Return [X, Y] of the center of cell containing provided text 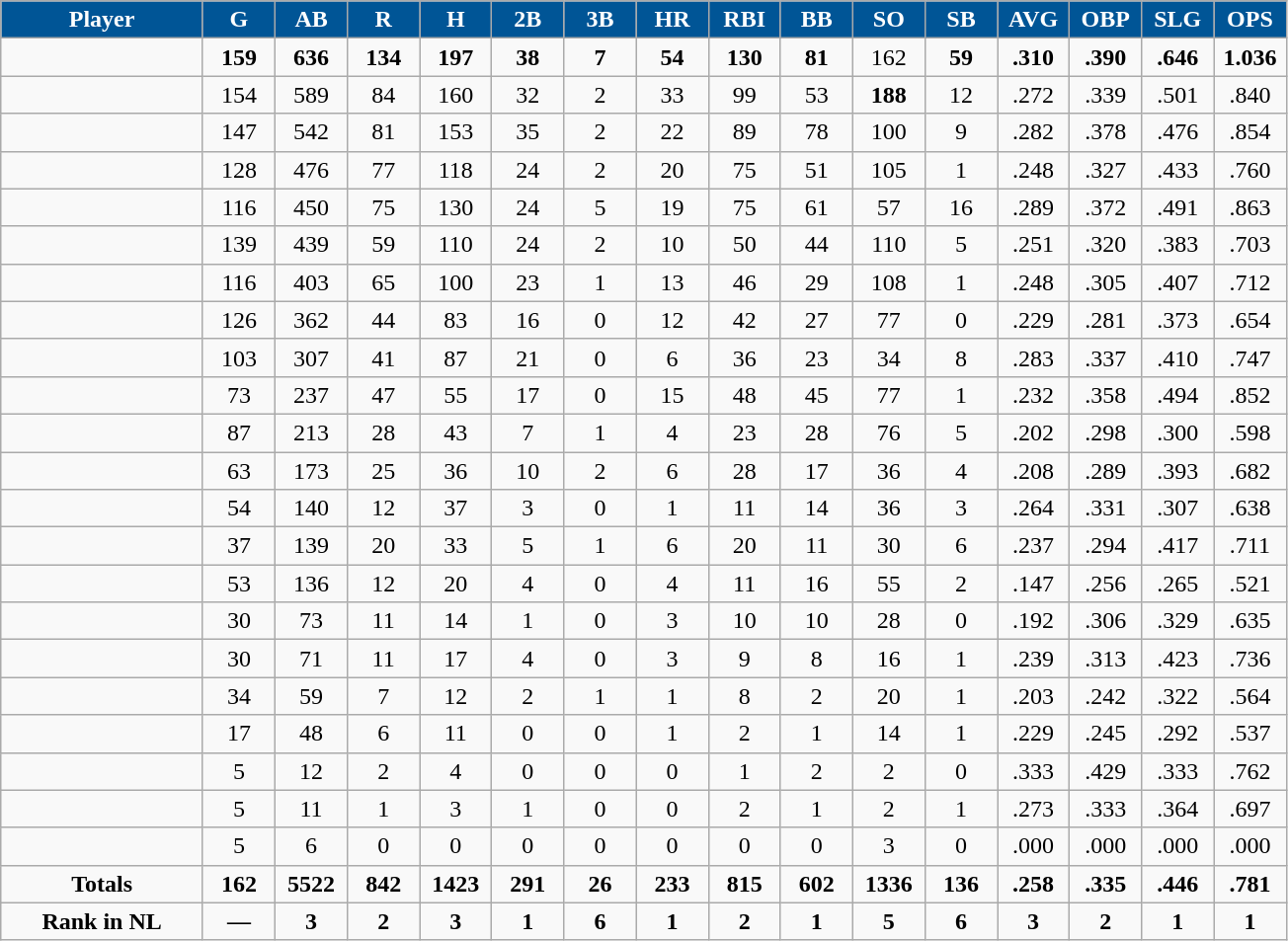
RBI [745, 20]
.712 [1250, 282]
42 [745, 320]
.310 [1033, 57]
AVG [1033, 20]
.320 [1106, 245]
.390 [1106, 57]
.476 [1177, 132]
SLG [1177, 20]
50 [745, 245]
.322 [1177, 696]
.646 [1177, 57]
.429 [1106, 771]
— [239, 921]
188 [889, 95]
.251 [1033, 245]
.208 [1033, 471]
.854 [1250, 132]
.638 [1250, 509]
.147 [1033, 584]
233 [672, 884]
307 [312, 357]
1336 [889, 884]
29 [816, 282]
291 [527, 884]
.682 [1250, 471]
362 [312, 320]
.654 [1250, 320]
71 [312, 659]
.239 [1033, 659]
.446 [1177, 884]
32 [527, 95]
OPS [1250, 20]
.358 [1106, 395]
.736 [1250, 659]
197 [456, 57]
.192 [1033, 621]
.711 [1250, 546]
.339 [1106, 95]
76 [889, 432]
51 [816, 170]
.410 [1177, 357]
.423 [1177, 659]
99 [745, 95]
147 [239, 132]
3B [601, 20]
.747 [1250, 357]
.307 [1177, 509]
439 [312, 245]
47 [383, 395]
.281 [1106, 320]
83 [456, 320]
140 [312, 509]
27 [816, 320]
.863 [1250, 207]
.203 [1033, 696]
.781 [1250, 884]
H [456, 20]
173 [312, 471]
.373 [1177, 320]
636 [312, 57]
.242 [1106, 696]
5522 [312, 884]
43 [456, 432]
SO [889, 20]
403 [312, 282]
Rank in NL [103, 921]
45 [816, 395]
108 [889, 282]
.283 [1033, 357]
.294 [1106, 546]
450 [312, 207]
159 [239, 57]
103 [239, 357]
61 [816, 207]
.635 [1250, 621]
.491 [1177, 207]
63 [239, 471]
126 [239, 320]
19 [672, 207]
.703 [1250, 245]
118 [456, 170]
.202 [1033, 432]
.762 [1250, 771]
G [239, 20]
153 [456, 132]
.697 [1250, 809]
38 [527, 57]
41 [383, 357]
542 [312, 132]
.256 [1106, 584]
476 [312, 170]
.417 [1177, 546]
2B [527, 20]
237 [312, 395]
25 [383, 471]
.840 [1250, 95]
.501 [1177, 95]
815 [745, 884]
15 [672, 395]
.313 [1106, 659]
.407 [1177, 282]
HR [672, 20]
.331 [1106, 509]
1.036 [1250, 57]
57 [889, 207]
.564 [1250, 696]
21 [527, 357]
.383 [1177, 245]
26 [601, 884]
13 [672, 282]
.327 [1106, 170]
128 [239, 170]
.232 [1033, 395]
.272 [1033, 95]
134 [383, 57]
.329 [1177, 621]
22 [672, 132]
.305 [1106, 282]
602 [816, 884]
.378 [1106, 132]
.760 [1250, 170]
.298 [1106, 432]
35 [527, 132]
.282 [1033, 132]
.265 [1177, 584]
.264 [1033, 509]
.521 [1250, 584]
R [383, 20]
.237 [1033, 546]
BB [816, 20]
OBP [1106, 20]
.292 [1177, 734]
.300 [1177, 432]
842 [383, 884]
154 [239, 95]
589 [312, 95]
89 [745, 132]
.494 [1177, 395]
105 [889, 170]
AB [312, 20]
1423 [456, 884]
.273 [1033, 809]
46 [745, 282]
.433 [1177, 170]
.393 [1177, 471]
.364 [1177, 809]
65 [383, 282]
160 [456, 95]
SB [960, 20]
Totals [103, 884]
.537 [1250, 734]
213 [312, 432]
.337 [1106, 357]
.335 [1106, 884]
Player [103, 20]
84 [383, 95]
.258 [1033, 884]
78 [816, 132]
.372 [1106, 207]
.245 [1106, 734]
.852 [1250, 395]
.598 [1250, 432]
.306 [1106, 621]
